Detect which cell encompasses the target text, then output its (X, Y) center coordinate. 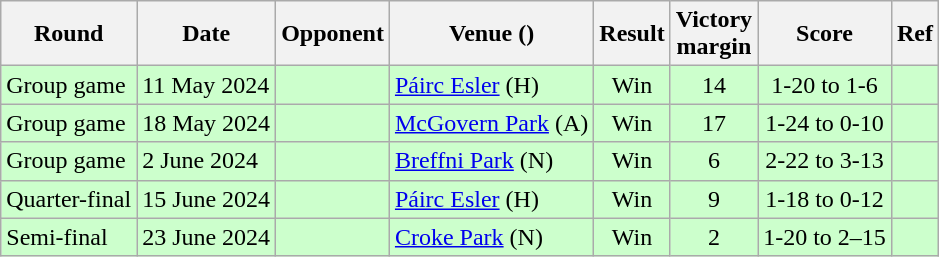
Result (632, 34)
Breffni Park (N) (491, 161)
15 June 2024 (206, 199)
Quarter-final (69, 199)
1-20 to 2–15 (825, 237)
Ref (914, 34)
2-22 to 3-13 (825, 161)
23 June 2024 (206, 237)
2 June 2024 (206, 161)
1-18 to 0-12 (825, 199)
Opponent (333, 34)
18 May 2024 (206, 123)
17 (714, 123)
Date (206, 34)
14 (714, 85)
1-24 to 0-10 (825, 123)
1-20 to 1-6 (825, 85)
Venue () (491, 34)
11 May 2024 (206, 85)
Semi-final (69, 237)
6 (714, 161)
2 (714, 237)
Score (825, 34)
9 (714, 199)
Round (69, 34)
Victorymargin (714, 34)
McGovern Park (A) (491, 123)
Croke Park (N) (491, 237)
